Scan for the cell matching the given text and deliver its (X, Y) coordinate at center. 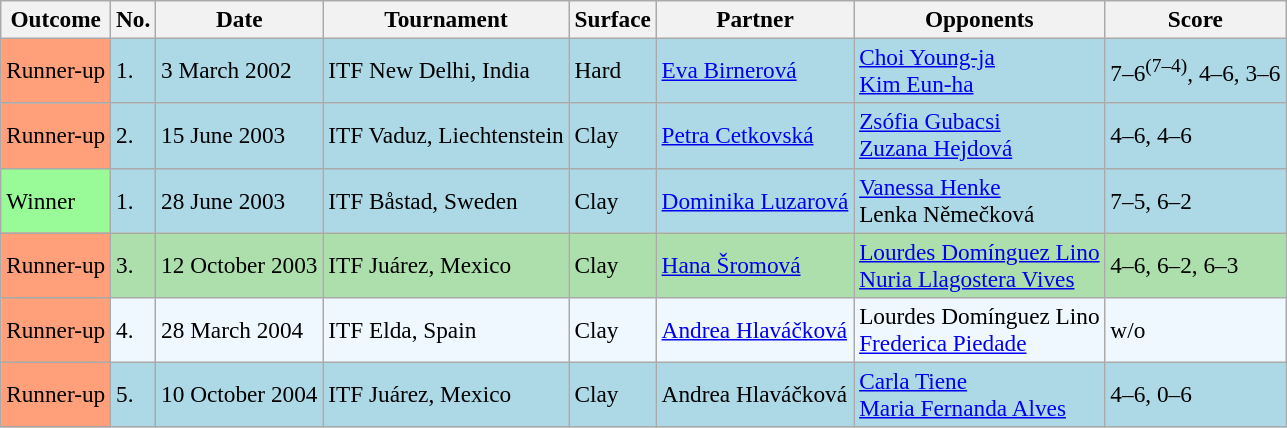
3. (134, 264)
3 March 2002 (240, 70)
w/o (1196, 330)
10 October 2004 (240, 394)
Winner (56, 200)
Outcome (56, 19)
ITF Vaduz, Liechtenstein (446, 136)
Score (1196, 19)
ITF Båstad, Sweden (446, 200)
Choi Young-ja Kim Eun-ha (980, 70)
No. (134, 19)
Carla Tiene Maria Fernanda Alves (980, 394)
Zsófia Gubacsi Zuzana Hejdová (980, 136)
Opponents (980, 19)
4–6, 4–6 (1196, 136)
Surface (612, 19)
4–6, 0–6 (1196, 394)
Petra Cetkovská (755, 136)
Tournament (446, 19)
Lourdes Domínguez Lino Nuria Llagostera Vives (980, 264)
Eva Birnerová (755, 70)
Dominika Luzarová (755, 200)
Partner (755, 19)
5. (134, 394)
Vanessa Henke Lenka Němečková (980, 200)
ITF Elda, Spain (446, 330)
28 June 2003 (240, 200)
Hana Šromová (755, 264)
2. (134, 136)
4. (134, 330)
Date (240, 19)
12 October 2003 (240, 264)
4–6, 6–2, 6–3 (1196, 264)
Hard (612, 70)
28 March 2004 (240, 330)
7–5, 6–2 (1196, 200)
Lourdes Domínguez Lino Frederica Piedade (980, 330)
15 June 2003 (240, 136)
ITF New Delhi, India (446, 70)
7–6(7–4), 4–6, 3–6 (1196, 70)
